Determine the (X, Y) coordinate at the center of the cell enclosing the given text.  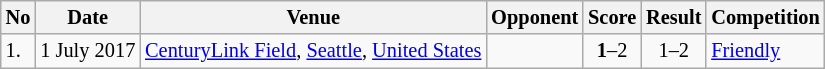
Score (612, 17)
Result (674, 17)
No (18, 17)
1. (18, 51)
Friendly (765, 51)
1 July 2017 (88, 51)
Competition (765, 17)
Venue (313, 17)
Date (88, 17)
Opponent (534, 17)
CenturyLink Field, Seattle, United States (313, 51)
